Identify which cell holds the provided text, then report its [x, y] central coordinate. 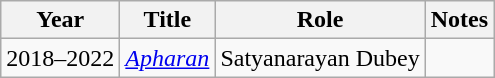
2018–2022 [60, 58]
Role [320, 20]
Notes [459, 20]
Year [60, 20]
Apharan [168, 58]
Satyanarayan Dubey [320, 58]
Title [168, 20]
